Determine the [x, y] coordinate at the center of the cell enclosing the given text.  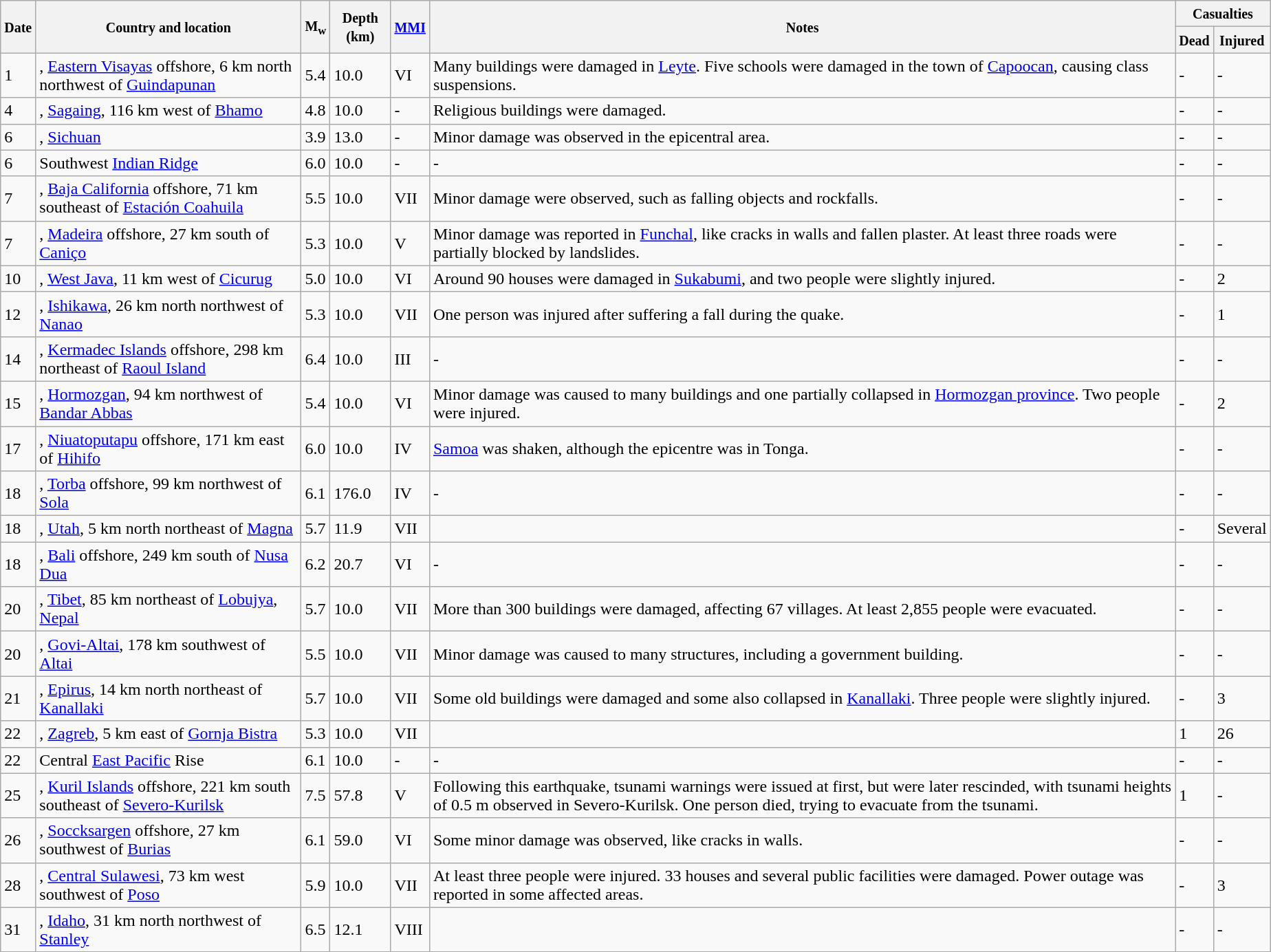
6.5 [316, 930]
, Ishikawa, 26 km north northwest of Nanao [169, 314]
4 [18, 111]
Casualties [1223, 14]
, Epirus, 14 km north northeast of Kanallaki [169, 699]
176.0 [360, 494]
Southwest Indian Ridge [169, 163]
, Soccksargen offshore, 27 km southwest of Burias [169, 841]
20.7 [360, 564]
25 [18, 795]
3.9 [316, 137]
, Kuril Islands offshore, 221 km south southeast of Severo-Kurilsk [169, 795]
, Hormozgan, 94 km northwest of Bandar Abbas [169, 403]
5.0 [316, 279]
21 [18, 699]
28 [18, 885]
Dead [1195, 40]
At least three people were injured. 33 houses and several public facilities were damaged. Power outage was reported in some affected areas. [802, 885]
Minor damage was caused to many structures, including a government building. [802, 653]
12 [18, 314]
, Idaho, 31 km north northwest of Stanley [169, 930]
, Baja California offshore, 71 km southeast of Estación Coahuila [169, 198]
Depth (km) [360, 27]
, Madeira offshore, 27 km south of Caniço [169, 244]
17 [18, 448]
6.2 [316, 564]
Minor damage was observed in the epicentral area. [802, 137]
, Bali offshore, 249 km south of Nusa Dua [169, 564]
, Sichuan [169, 137]
59.0 [360, 841]
Mw [316, 27]
Several [1242, 529]
10 [18, 279]
One person was injured after suffering a fall during the quake. [802, 314]
III [410, 359]
VIII [410, 930]
More than 300 buildings were damaged, affecting 67 villages. At least 2,855 people were evacuated. [802, 609]
Many buildings were damaged in Leyte. Five schools were damaged in the town of Capoocan, causing class suspensions. [802, 76]
, West Java, 11 km west of Cicurug [169, 279]
4.8 [316, 111]
Around 90 houses were damaged in Sukabumi, and two people were slightly injured. [802, 279]
Some minor damage was observed, like cracks in walls. [802, 841]
, Zagreb, 5 km east of Gornja Bistra [169, 734]
13.0 [360, 137]
, Eastern Visayas offshore, 6 km north northwest of Guindapunan [169, 76]
Minor damage was reported in Funchal, like cracks in walls and fallen plaster. At least three roads were partially blocked by landslides. [802, 244]
11.9 [360, 529]
Minor damage was caused to many buildings and one partially collapsed in Hormozgan province. Two people were injured. [802, 403]
31 [18, 930]
5.9 [316, 885]
, Niuatoputapu offshore, 171 km east of Hihifo [169, 448]
6.4 [316, 359]
Country and location [169, 27]
14 [18, 359]
Date [18, 27]
Injured [1242, 40]
, Govi-Altai, 178 km southwest of Altai [169, 653]
, Tibet, 85 km northeast of Lobujya, Nepal [169, 609]
57.8 [360, 795]
15 [18, 403]
, Utah, 5 km north northeast of Magna [169, 529]
, Sagaing, 116 km west of Bhamo [169, 111]
MMI [410, 27]
, Kermadec Islands offshore, 298 km northeast of Raoul Island [169, 359]
12.1 [360, 930]
Central East Pacific Rise [169, 760]
Some old buildings were damaged and some also collapsed in Kanallaki. Three people were slightly injured. [802, 699]
Notes [802, 27]
, Central Sulawesi, 73 km west southwest of Poso [169, 885]
Minor damage were observed, such as falling objects and rockfalls. [802, 198]
, Torba offshore, 99 km northwest of Sola [169, 494]
7.5 [316, 795]
Religious buildings were damaged. [802, 111]
Samoa was shaken, although the epicentre was in Tonga. [802, 448]
